Provide the [x, y] coordinate of the cell's center where the given text is located.  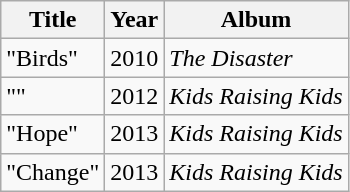
"Birds" [53, 58]
Title [53, 20]
Year [134, 20]
Album [256, 20]
"" [53, 96]
2010 [134, 58]
2012 [134, 96]
The Disaster [256, 58]
"Hope" [53, 134]
"Change" [53, 172]
